Locate the cell with the specified text and output its (x, y) center coordinate. 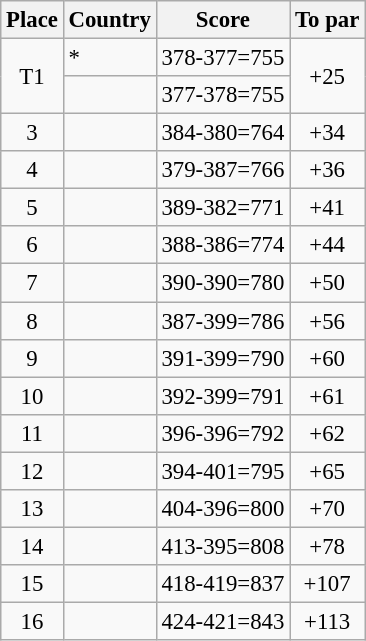
391-399=790 (223, 358)
Score (223, 20)
+113 (328, 621)
394-401=795 (223, 471)
+61 (328, 396)
387-399=786 (223, 321)
15 (32, 584)
+60 (328, 358)
+62 (328, 433)
389-382=771 (223, 208)
+78 (328, 546)
10 (32, 396)
* (110, 58)
396-396=792 (223, 433)
8 (32, 321)
T1 (32, 76)
+44 (328, 245)
11 (32, 433)
392-399=791 (223, 396)
+65 (328, 471)
424-421=843 (223, 621)
9 (32, 358)
413-395=808 (223, 546)
6 (32, 245)
+34 (328, 133)
384-380=764 (223, 133)
12 (32, 471)
4 (32, 170)
377-378=755 (223, 95)
+25 (328, 76)
+50 (328, 283)
16 (32, 621)
Country (110, 20)
+41 (328, 208)
+36 (328, 170)
7 (32, 283)
+107 (328, 584)
404-396=800 (223, 509)
+56 (328, 321)
+70 (328, 509)
5 (32, 208)
390-390=780 (223, 283)
378-377=755 (223, 58)
3 (32, 133)
13 (32, 509)
Place (32, 20)
14 (32, 546)
379-387=766 (223, 170)
To par (328, 20)
418-419=837 (223, 584)
388-386=774 (223, 245)
